Pinpoint the cell where the given text exists, returning its [X, Y] midpoint coordinate. 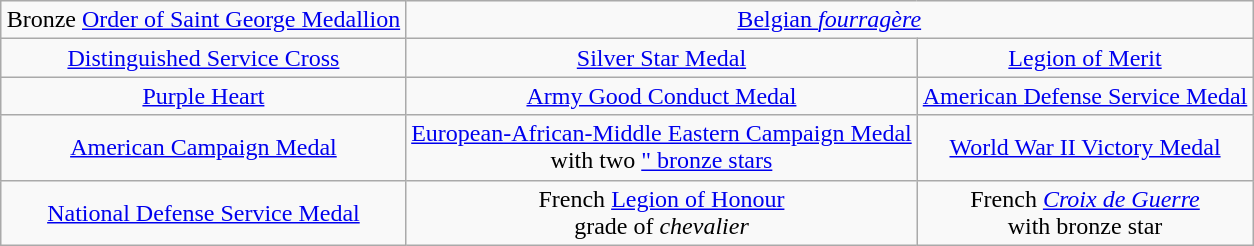
Distinguished Service Cross [204, 58]
American Campaign Medal [204, 148]
National Defense Service Medal [204, 212]
World War II Victory Medal [1085, 148]
European-African-Middle Eastern Campaign Medal with two " bronze stars [662, 148]
Bronze Order of Saint George Medallion [204, 20]
Army Good Conduct Medal [662, 96]
Belgian fourragère [830, 20]
Purple Heart [204, 96]
Legion of Merit [1085, 58]
French Croix de Guerrewith bronze star [1085, 212]
Silver Star Medal [662, 58]
American Defense Service Medal [1085, 96]
French Legion of Honourgrade of chevalier [662, 212]
